Provide the (X, Y) coordinate of the cell's center where the given text is located.  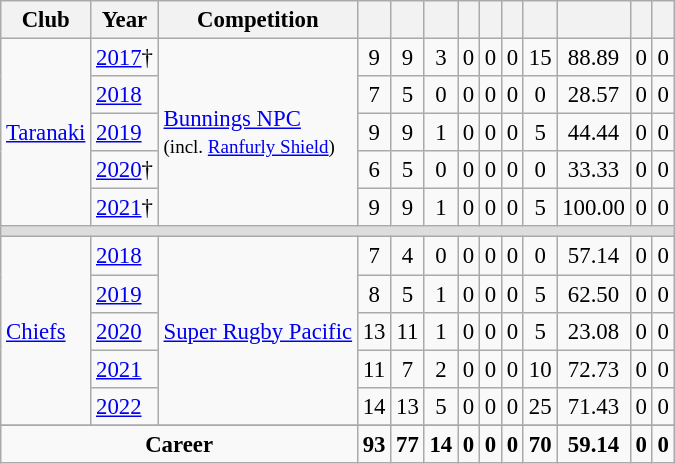
Bunnings NPC(incl. Ranfurly Shield) (258, 133)
15 (540, 58)
100.00 (594, 208)
71.43 (594, 406)
2 (440, 369)
88.89 (594, 58)
Super Rugby Pacific (258, 331)
Competition (258, 20)
6 (374, 170)
2020 (125, 331)
2020† (125, 170)
62.50 (594, 294)
23.08 (594, 331)
2017† (125, 58)
2022 (125, 406)
57.14 (594, 256)
59.14 (594, 444)
8 (374, 294)
25 (540, 406)
10 (540, 369)
3 (440, 58)
Year (125, 20)
28.57 (594, 95)
2021 (125, 369)
72.73 (594, 369)
Taranaki (46, 133)
33.33 (594, 170)
93 (374, 444)
44.44 (594, 133)
2021† (125, 208)
Career (180, 444)
4 (408, 256)
77 (408, 444)
Club (46, 20)
70 (540, 444)
Chiefs (46, 331)
